Pinpoint the cell where the given text exists, returning its (X, Y) midpoint coordinate. 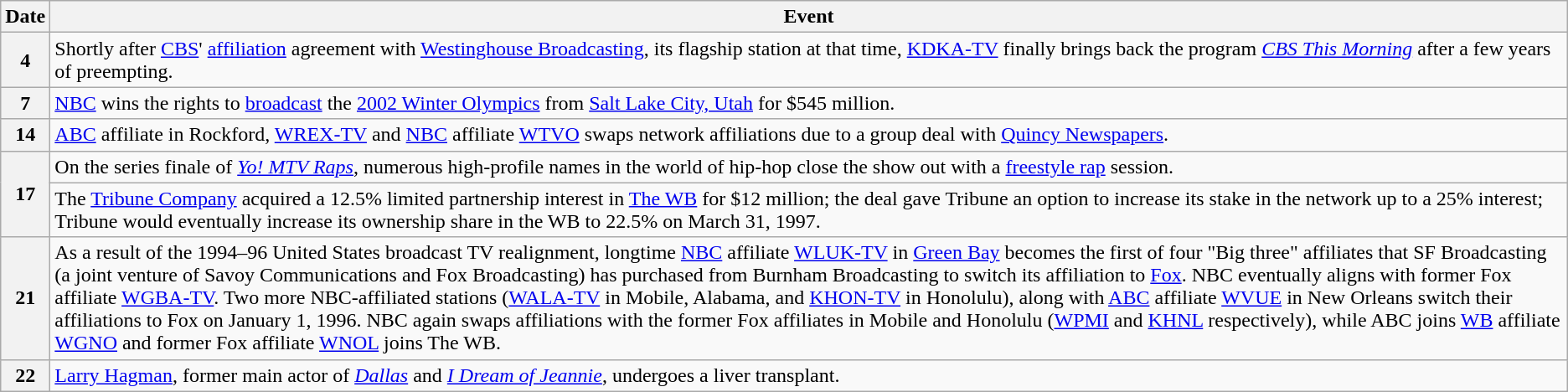
21 (25, 298)
22 (25, 375)
4 (25, 60)
On the series finale of Yo! MTV Raps, numerous high-profile names in the world of hip-hop close the show out with a freestyle rap session. (809, 167)
7 (25, 103)
14 (25, 135)
ABC affiliate in Rockford, WREX-TV and NBC affiliate WTVO swaps network affiliations due to a group deal with Quincy Newspapers. (809, 135)
NBC wins the rights to broadcast the 2002 Winter Olympics from Salt Lake City, Utah for $545 million. (809, 103)
Date (25, 17)
Event (809, 17)
Larry Hagman, former main actor of Dallas and I Dream of Jeannie, undergoes a liver transplant. (809, 375)
17 (25, 194)
